Extract the [X, Y] coordinate from the center of the cell holding the provided text.  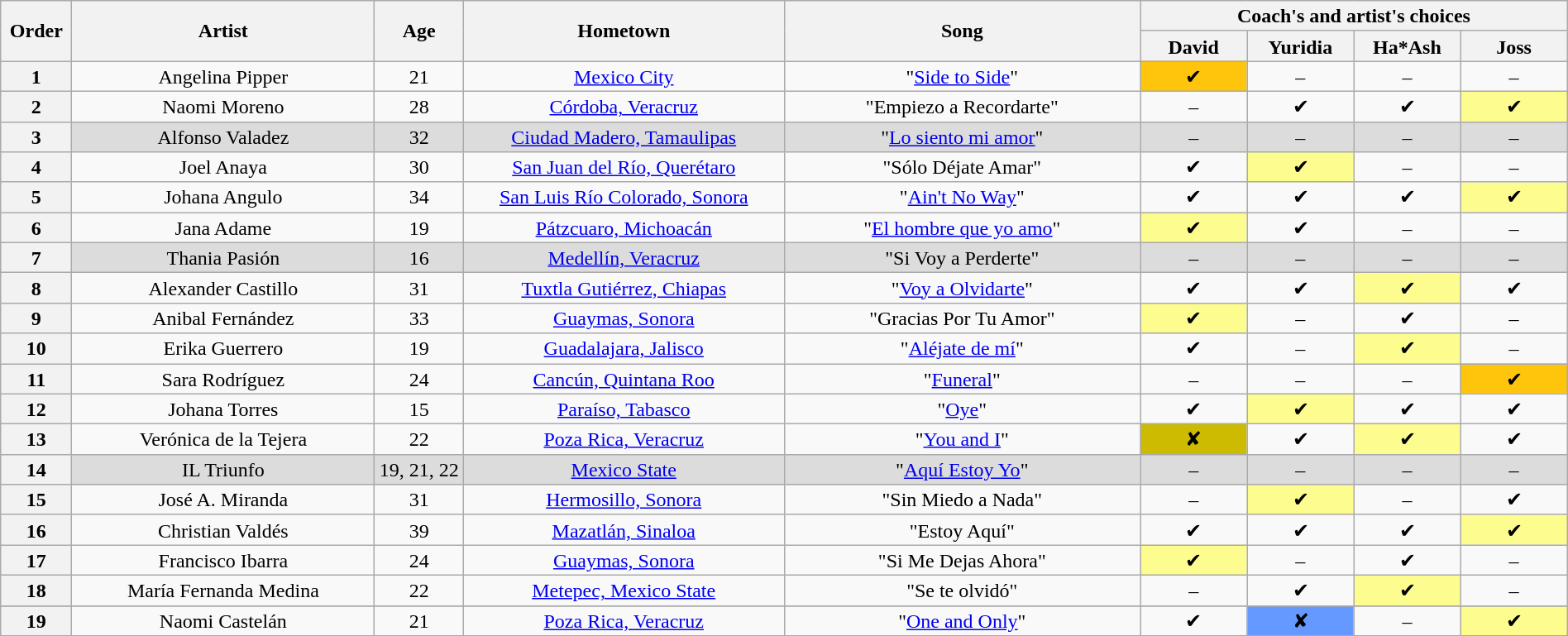
39 [419, 529]
"Sólo Déjate Amar" [963, 167]
Christian Valdés [223, 529]
Erika Guerrero [223, 349]
Johana Torres [223, 409]
Mazatlán, Sinaloa [624, 529]
Paraíso, Tabasco [624, 409]
María Fernanda Medina [223, 591]
Age [419, 31]
7 [36, 258]
"Lo siento mi amor" [963, 137]
1 [36, 76]
José A. Miranda [223, 500]
David [1194, 46]
9 [36, 318]
Mexico City [624, 76]
Mexico State [624, 470]
"Sin Miedo a Nada" [963, 500]
Artist [223, 31]
"Si Voy a Perderte" [963, 258]
28 [419, 106]
"Oye" [963, 409]
San Luis Río Colorado, Sonora [624, 197]
"Aquí Estoy Yo" [963, 470]
Alfonso Valadez [223, 137]
"El hombre que yo amo" [963, 228]
Joel Anaya [223, 167]
Naomi Castelán [223, 620]
Medellín, Veracruz [624, 258]
Francisco Ibarra [223, 561]
"Se te olvidó" [963, 591]
Alexander Castillo [223, 288]
Anibal Fernández [223, 318]
Metepec, Mexico State [624, 591]
"Voy a Olvidarte" [963, 288]
8 [36, 288]
Guadalajara, Jalisco [624, 349]
Hermosillo, Sonora [624, 500]
"Gracias Por Tu Amor" [963, 318]
"Empiezo a Recordarte" [963, 106]
12 [36, 409]
Naomi Moreno [223, 106]
San Juan del Río, Querétaro [624, 167]
Hometown [624, 31]
11 [36, 379]
Yuridia [1300, 46]
Pátzcuaro, Michoacán [624, 228]
19, 21, 22 [419, 470]
"You and I" [963, 440]
Verónica de la Tejera [223, 440]
"One and Only" [963, 620]
Song [963, 31]
13 [36, 440]
"Estoy Aquí" [963, 529]
33 [419, 318]
Jana Adame [223, 228]
IL Triunfo [223, 470]
Tuxtla Gutiérrez, Chiapas [624, 288]
"Side to Side" [963, 76]
3 [36, 137]
"Ain't No Way" [963, 197]
10 [36, 349]
Joss [1513, 46]
30 [419, 167]
2 [36, 106]
32 [419, 137]
Ciudad Madero, Tamaulipas [624, 137]
Cancún, Quintana Roo [624, 379]
"Funeral" [963, 379]
Angelina Pipper [223, 76]
14 [36, 470]
17 [36, 561]
Coach's and artist's choices [1355, 17]
Johana Angulo [223, 197]
18 [36, 591]
34 [419, 197]
5 [36, 197]
Ha*Ash [1408, 46]
Thania Pasión [223, 258]
Order [36, 31]
6 [36, 228]
Sara Rodríguez [223, 379]
4 [36, 167]
Córdoba, Veracruz [624, 106]
"Si Me Dejas Ahora" [963, 561]
"Aléjate de mí" [963, 349]
